Detect which cell encompasses the target text, then output its (X, Y) center coordinate. 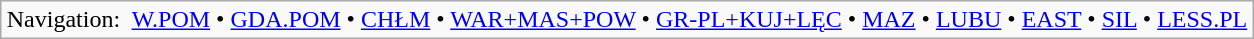
Navigation: W.POM • GDA.POM • CHŁM • WAR+MAS+POW • GR-PL+KUJ+LĘC • MAZ • LUBU • EAST • SIL • LESS.PL (627, 20)
